Detect which cell encompasses the target text, then output its (X, Y) center coordinate. 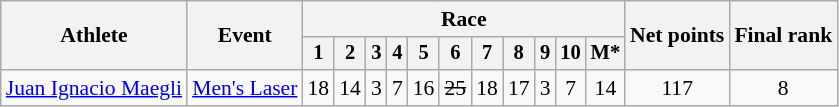
Event (244, 36)
16 (424, 88)
25 (455, 88)
117 (677, 88)
Athlete (94, 36)
Net points (677, 36)
M* (606, 54)
6 (455, 54)
9 (546, 54)
4 (398, 54)
5 (424, 54)
Final rank (783, 36)
Juan Ignacio Maegli (94, 88)
1 (318, 54)
Race (464, 19)
Men's Laser (244, 88)
17 (519, 88)
10 (571, 54)
2 (350, 54)
